Search for the cell housing the specified text and yield its [x, y] center coordinate. 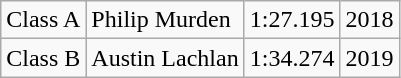
2018 [370, 20]
Class B [44, 58]
2019 [370, 58]
Austin Lachlan [165, 58]
1:34.274 [292, 58]
1:27.195 [292, 20]
Class A [44, 20]
Philip Murden [165, 20]
